Provide the [X, Y] coordinate of the cell's center where the given text is located.  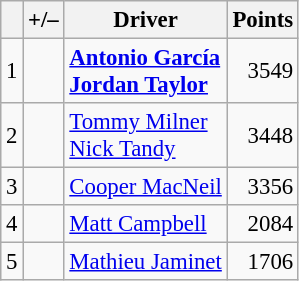
Cooper MacNeil [146, 187]
3 [12, 187]
Tommy Milner Nick Tandy [146, 136]
1706 [262, 262]
Matt Campbell [146, 224]
Points [262, 20]
Driver [146, 20]
+/– [44, 20]
Antonio García Jordan Taylor [146, 72]
4 [12, 224]
5 [12, 262]
2 [12, 136]
3356 [262, 187]
3448 [262, 136]
1 [12, 72]
Mathieu Jaminet [146, 262]
2084 [262, 224]
3549 [262, 72]
